Detect which cell encompasses the target text, then output its (x, y) center coordinate. 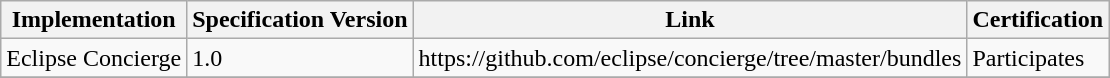
Eclipse Concierge (94, 58)
https://github.com/eclipse/concierge/tree/master/bundles (690, 58)
Certification (1038, 20)
Implementation (94, 20)
Specification Version (300, 20)
Link (690, 20)
1.0 (300, 58)
Participates (1038, 58)
